Find where the given text appears and provide that cell's center as [X, Y] coordinate. 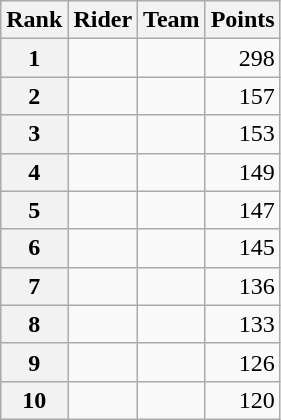
136 [242, 286]
298 [242, 58]
8 [34, 324]
120 [242, 400]
3 [34, 134]
9 [34, 362]
Team [172, 20]
126 [242, 362]
145 [242, 248]
4 [34, 172]
157 [242, 96]
Rider [103, 20]
2 [34, 96]
6 [34, 248]
153 [242, 134]
133 [242, 324]
149 [242, 172]
Points [242, 20]
147 [242, 210]
1 [34, 58]
10 [34, 400]
Rank [34, 20]
5 [34, 210]
7 [34, 286]
